Extract the (X, Y) coordinate from the center of the cell holding the provided text.  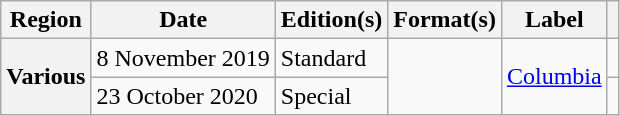
23 October 2020 (183, 96)
Columbia (554, 77)
Special (331, 96)
Standard (331, 58)
Label (554, 20)
Format(s) (445, 20)
Date (183, 20)
Region (46, 20)
Various (46, 77)
8 November 2019 (183, 58)
Edition(s) (331, 20)
